Scan for the cell matching the given text and deliver its [x, y] coordinate at center. 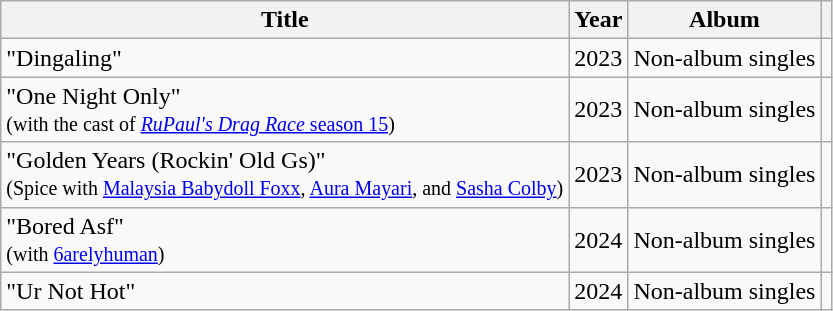
"One Night Only" (with the cast of RuPaul's Drag Race season 15) [285, 110]
Year [598, 20]
Album [724, 20]
"Dingaling" [285, 58]
"Ur Not Hot" [285, 291]
Title [285, 20]
"Golden Years (Rockin' Old Gs)" (Spice with Malaysia Babydoll Foxx, Aura Mayari, and Sasha Colby) [285, 174]
"Bored Asf" (with 6arelyhuman) [285, 240]
